Locate the cell with the specified text and output its [X, Y] center coordinate. 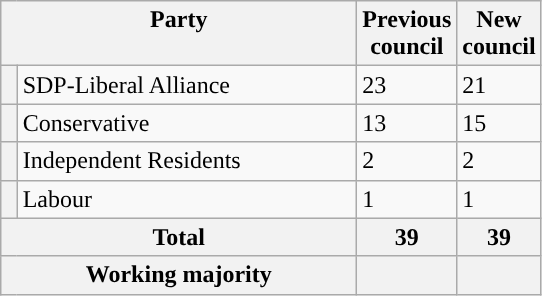
Previous council [407, 34]
23 [407, 85]
Party [179, 34]
SDP-Liberal Alliance [187, 85]
Labour [187, 199]
13 [407, 123]
21 [499, 85]
Total [179, 237]
Conservative [187, 123]
15 [499, 123]
New council [499, 34]
Working majority [179, 275]
Independent Residents [187, 161]
